Capture the cell that displays the provided text and extract its [X, Y] central coordinate. 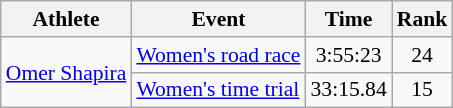
Omer Shapira [66, 72]
Athlete [66, 19]
Rank [422, 19]
Event [218, 19]
Women's road race [218, 55]
15 [422, 90]
33:15.84 [348, 90]
Women's time trial [218, 90]
24 [422, 55]
3:55:23 [348, 55]
Time [348, 19]
